Detect which cell encompasses the target text, then output its [X, Y] center coordinate. 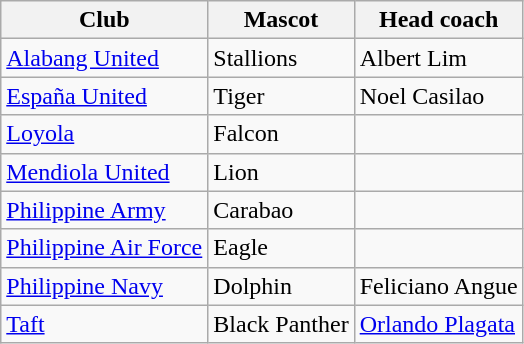
Mendiola United [104, 172]
España United [104, 96]
Philippine Army [104, 210]
Club [104, 20]
Falcon [281, 134]
Dolphin [281, 286]
Alabang United [104, 58]
Black Panther [281, 324]
Albert Lim [438, 58]
Noel Casilao [438, 96]
Taft [104, 324]
Loyola [104, 134]
Lion [281, 172]
Orlando Plagata [438, 324]
Tiger [281, 96]
Eagle [281, 248]
Stallions [281, 58]
Carabao [281, 210]
Philippine Navy [104, 286]
Feliciano Angue [438, 286]
Mascot [281, 20]
Head coach [438, 20]
Philippine Air Force [104, 248]
